Determine the (X, Y) coordinate at the center of the cell enclosing the given text.  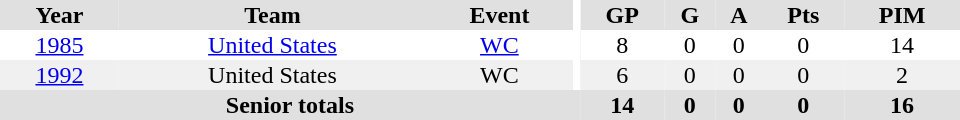
GP (622, 15)
Team (272, 15)
8 (622, 45)
A (738, 15)
Year (60, 15)
6 (622, 75)
Pts (804, 15)
1985 (60, 45)
Senior totals (290, 105)
G (690, 15)
2 (902, 75)
1992 (60, 75)
16 (902, 105)
PIM (902, 15)
Event (500, 15)
